Determine the (x, y) coordinate at the center of the cell enclosing the given text.  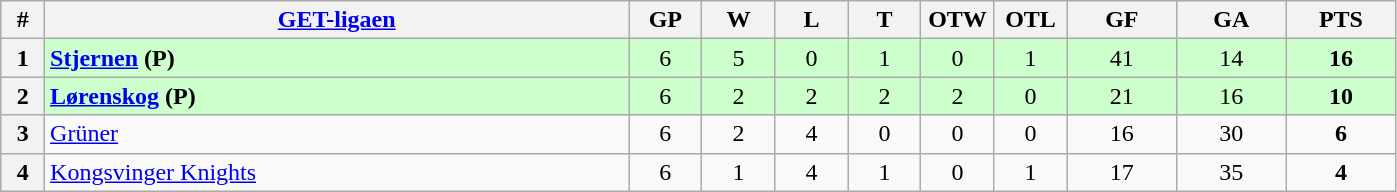
Stjernen (P) (337, 58)
L (812, 20)
OTL (1030, 20)
10 (1341, 96)
Grüner (337, 134)
T (884, 20)
41 (1122, 58)
5 (738, 58)
OTW (958, 20)
# (23, 20)
17 (1122, 172)
21 (1122, 96)
GA (1232, 20)
PTS (1341, 20)
35 (1232, 172)
GF (1122, 20)
30 (1232, 134)
GET-ligaen (337, 20)
Kongsvinger Knights (337, 172)
GP (666, 20)
14 (1232, 58)
3 (23, 134)
Lørenskog (P) (337, 96)
W (738, 20)
